For the text-containing cell, return its midpoint in (X, Y) coordinate format. 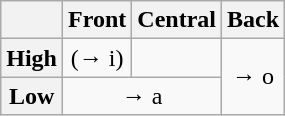
Low (32, 96)
High (32, 58)
(→ i) (98, 58)
Front (98, 20)
Back (254, 20)
Central (177, 20)
→ o (254, 77)
→ a (142, 96)
